Locate the cell with the specified text and output its [X, Y] center coordinate. 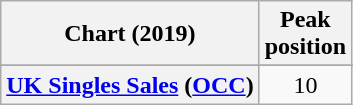
Chart (2019) [130, 34]
Peakposition [305, 34]
UK Singles Sales (OCC) [130, 85]
10 [305, 85]
